From the cell containing the given text, extract its center point as (x, y) coordinate. 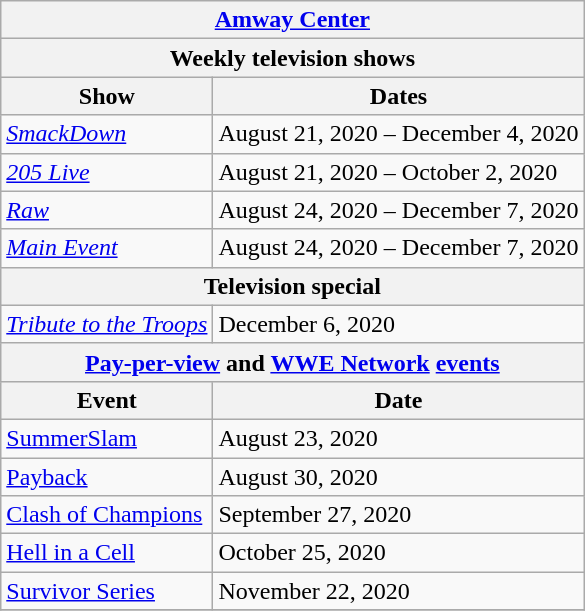
Dates (398, 96)
Date (398, 400)
Amway Center (292, 20)
Weekly television shows (292, 58)
Clash of Champions (107, 515)
SmackDown (107, 134)
Main Event (107, 248)
August 21, 2020 – December 4, 2020 (398, 134)
November 22, 2020 (398, 591)
Television special (292, 286)
Tribute to the Troops (107, 324)
December 6, 2020 (398, 324)
Pay-per-view and WWE Network events (292, 362)
Survivor Series (107, 591)
Event (107, 400)
SummerSlam (107, 438)
August 30, 2020 (398, 477)
Hell in a Cell (107, 553)
205 Live (107, 172)
Raw (107, 210)
September 27, 2020 (398, 515)
Show (107, 96)
August 23, 2020 (398, 438)
Payback (107, 477)
October 25, 2020 (398, 553)
August 21, 2020 – October 2, 2020 (398, 172)
